Identify which cell holds the provided text, then report its [X, Y] central coordinate. 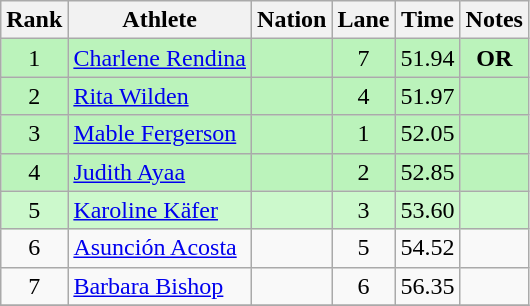
Lane [364, 20]
54.52 [428, 248]
53.60 [428, 210]
Rita Wilden [160, 96]
51.94 [428, 58]
Mable Fergerson [160, 134]
52.05 [428, 134]
Rank [34, 20]
Charlene Rendina [160, 58]
Karoline Käfer [160, 210]
Judith Ayaa [160, 172]
Notes [494, 20]
51.97 [428, 96]
Barbara Bishop [160, 286]
Athlete [160, 20]
Asunción Acosta [160, 248]
56.35 [428, 286]
OR [494, 58]
Time [428, 20]
52.85 [428, 172]
Nation [292, 20]
